Output the (X, Y) coordinate of the center of the cell containing the given text.  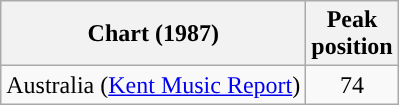
Australia (Kent Music Report) (154, 85)
74 (352, 85)
Peakposition (352, 34)
Chart (1987) (154, 34)
